Locate the cell with the specified text and output its (x, y) center coordinate. 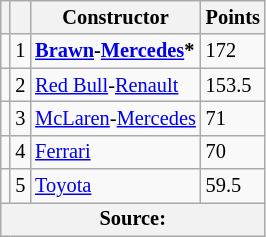
2 (20, 85)
Source: (133, 219)
4 (20, 152)
59.5 (233, 186)
70 (233, 152)
3 (20, 118)
Points (233, 17)
172 (233, 51)
Brawn-Mercedes* (115, 51)
71 (233, 118)
McLaren-Mercedes (115, 118)
153.5 (233, 85)
Ferrari (115, 152)
1 (20, 51)
Red Bull-Renault (115, 85)
5 (20, 186)
Toyota (115, 186)
Constructor (115, 17)
